Find where the given text appears and provide that cell's center as [X, Y] coordinate. 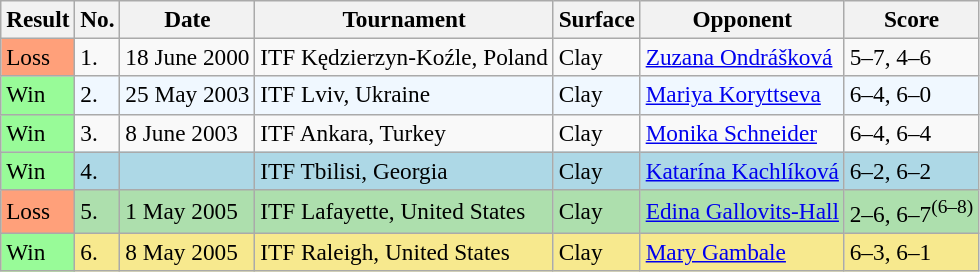
6–4, 6–0 [911, 95]
1 May 2005 [188, 211]
2. [98, 95]
Result [38, 19]
Tournament [404, 19]
Edina Gallovits-Hall [742, 211]
Mariya Koryttseva [742, 95]
Katarína Kachlíková [742, 170]
1. [98, 57]
18 June 2000 [188, 57]
6–4, 6–4 [911, 133]
3. [98, 133]
ITF Lviv, Ukraine [404, 95]
ITF Tbilisi, Georgia [404, 170]
5. [98, 211]
2–6, 6–7(6–8) [911, 211]
ITF Kędzierzyn-Koźle, Poland [404, 57]
ITF Raleigh, United States [404, 252]
5–7, 4–6 [911, 57]
6. [98, 252]
Score [911, 19]
8 May 2005 [188, 252]
Surface [596, 19]
ITF Ankara, Turkey [404, 133]
ITF Lafayette, United States [404, 211]
Zuzana Ondrášková [742, 57]
Mary Gambale [742, 252]
No. [98, 19]
Opponent [742, 19]
6–3, 6–1 [911, 252]
25 May 2003 [188, 95]
4. [98, 170]
8 June 2003 [188, 133]
Monika Schneider [742, 133]
6–2, 6–2 [911, 170]
Date [188, 19]
